Return the (X, Y) coordinate for the center point of the cell that contains the specified text.  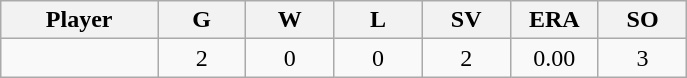
3 (642, 58)
L (378, 20)
W (290, 20)
ERA (554, 20)
SO (642, 20)
SV (466, 20)
0.00 (554, 58)
G (202, 20)
Player (80, 20)
